Search for the cell housing the specified text and yield its (X, Y) center coordinate. 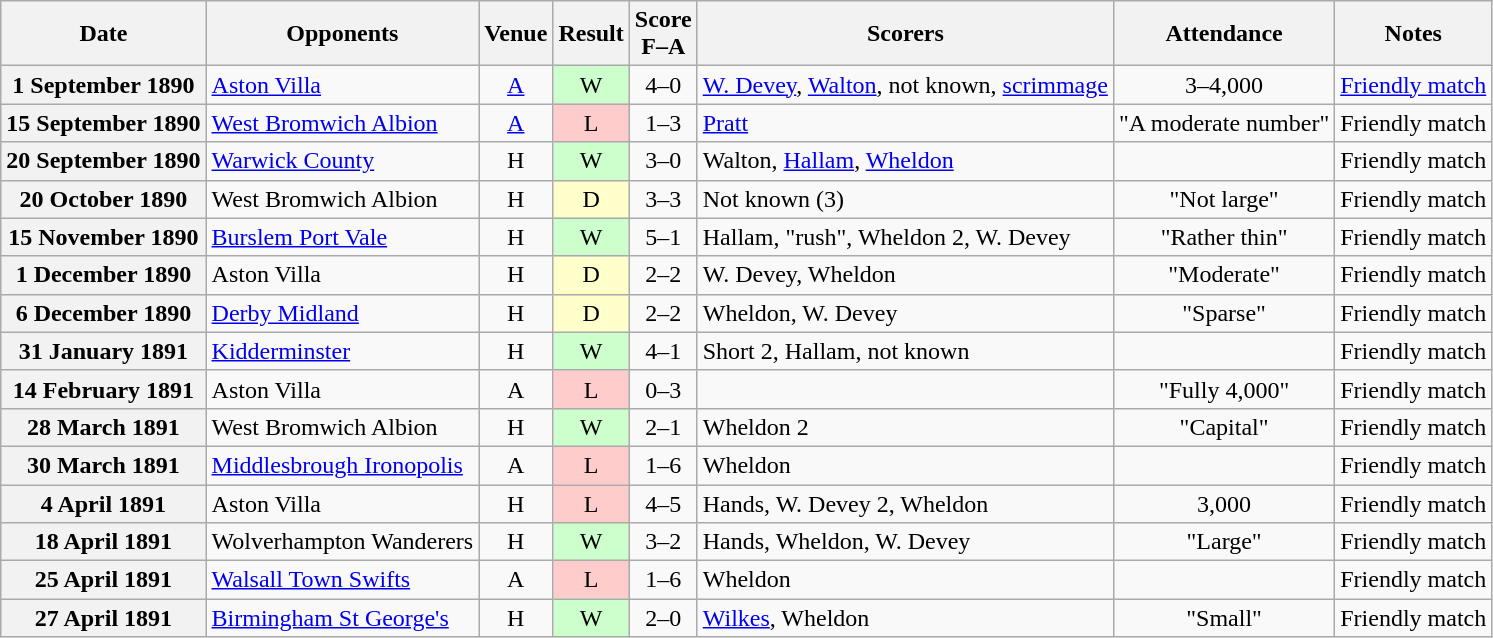
4 April 1891 (104, 503)
3–0 (663, 161)
Walton, Hallam, Wheldon (905, 161)
0–3 (663, 389)
Hands, W. Devey 2, Wheldon (905, 503)
Result (591, 34)
Not known (3) (905, 199)
Opponents (342, 34)
1 September 1890 (104, 85)
Wheldon 2 (905, 427)
"Moderate" (1224, 275)
4–1 (663, 351)
3–3 (663, 199)
Kidderminster (342, 351)
Short 2, Hallam, not known (905, 351)
W. Devey, Wheldon (905, 275)
18 April 1891 (104, 542)
27 April 1891 (104, 618)
5–1 (663, 237)
"Capital" (1224, 427)
Derby Midland (342, 313)
1 December 1890 (104, 275)
Scorers (905, 34)
"Sparse" (1224, 313)
Wilkes, Wheldon (905, 618)
Middlesbrough Ironopolis (342, 465)
15 November 1890 (104, 237)
Birmingham St George's (342, 618)
28 March 1891 (104, 427)
Hands, Wheldon, W. Devey (905, 542)
25 April 1891 (104, 580)
Warwick County (342, 161)
Venue (516, 34)
6 December 1890 (104, 313)
Hallam, "rush", Wheldon 2, W. Devey (905, 237)
3,000 (1224, 503)
"Rather thin" (1224, 237)
14 February 1891 (104, 389)
Notes (1414, 34)
"Large" (1224, 542)
20 October 1890 (104, 199)
3–2 (663, 542)
30 March 1891 (104, 465)
Wheldon, W. Devey (905, 313)
"Small" (1224, 618)
Pratt (905, 123)
1–3 (663, 123)
4–5 (663, 503)
"A moderate number" (1224, 123)
20 September 1890 (104, 161)
Attendance (1224, 34)
3–4,000 (1224, 85)
2–0 (663, 618)
Wolverhampton Wanderers (342, 542)
Date (104, 34)
31 January 1891 (104, 351)
W. Devey, Walton, not known, scrimmage (905, 85)
"Not large" (1224, 199)
4–0 (663, 85)
2–1 (663, 427)
Burslem Port Vale (342, 237)
15 September 1890 (104, 123)
ScoreF–A (663, 34)
"Fully 4,000" (1224, 389)
Walsall Town Swifts (342, 580)
